Output the [X, Y] coordinate of the center of the cell containing the given text.  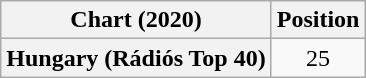
Chart (2020) [136, 20]
Hungary (Rádiós Top 40) [136, 58]
Position [318, 20]
25 [318, 58]
